Determine the (x, y) coordinate at the center of the cell enclosing the given text.  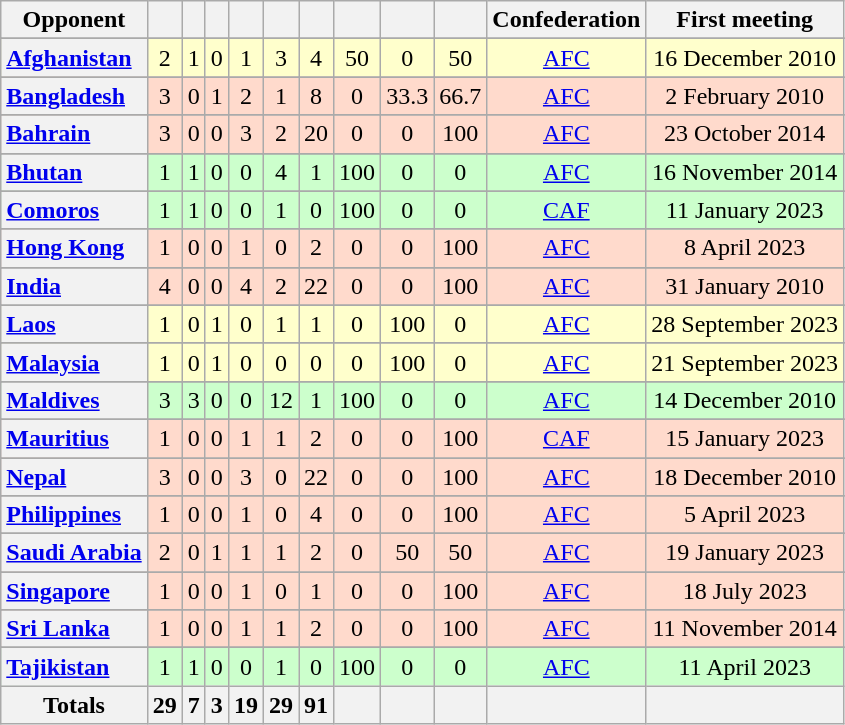
11 January 2023 (745, 210)
31 January 2010 (745, 286)
Tajikistan (74, 667)
28 September 2023 (745, 324)
Afghanistan (74, 58)
Malaysia (74, 362)
Confederation (566, 20)
India (74, 286)
Hong Kong (74, 248)
19 (246, 705)
18 December 2010 (745, 477)
16 December 2010 (745, 58)
23 October 2014 (745, 134)
Totals (74, 705)
2 February 2010 (745, 96)
Saudi Arabia (74, 553)
91 (316, 705)
19 January 2023 (745, 553)
Singapore (74, 591)
7 (194, 705)
11 April 2023 (745, 667)
Sri Lanka (74, 629)
66.7 (460, 96)
33.3 (408, 96)
Comoros (74, 210)
Mauritius (74, 438)
First meeting (745, 20)
Bahrain (74, 134)
8 (316, 96)
21 September 2023 (745, 362)
5 April 2023 (745, 515)
Bhutan (74, 172)
16 November 2014 (745, 172)
14 December 2010 (745, 400)
Nepal (74, 477)
Philippines (74, 515)
8 April 2023 (745, 248)
12 (280, 400)
Laos (74, 324)
20 (316, 134)
Bangladesh (74, 96)
11 November 2014 (745, 629)
15 January 2023 (745, 438)
Maldives (74, 400)
18 July 2023 (745, 591)
Opponent (74, 20)
